Identify which cell holds the provided text, then report its (x, y) central coordinate. 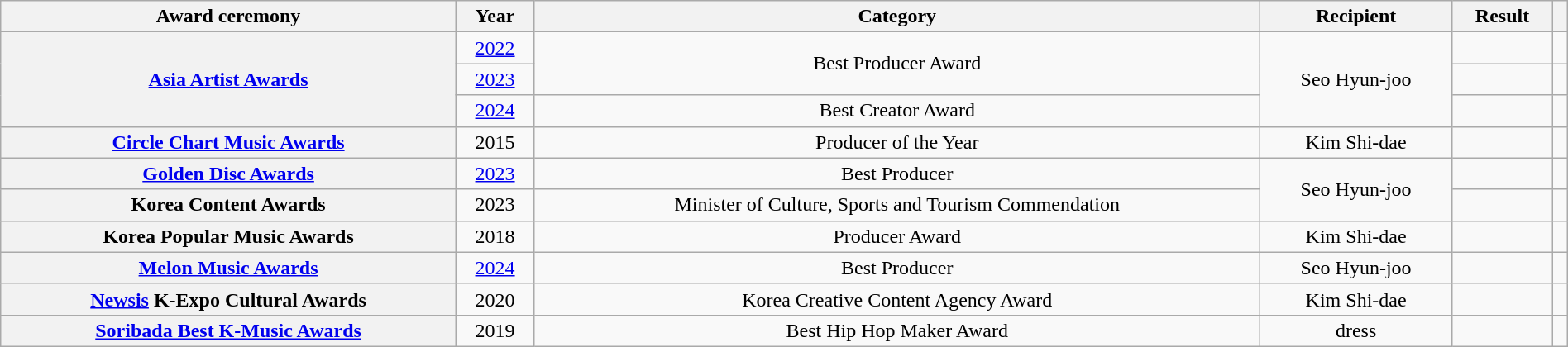
Korea Popular Music Awards (228, 236)
Recipient (1356, 17)
Producer of the Year (897, 142)
Minister of Culture, Sports and Tourism Commendation (897, 205)
Producer Award (897, 236)
Asia Artist Awards (228, 79)
Soribada Best K-Music Awards (228, 330)
Circle Chart Music Awards (228, 142)
Award ceremony (228, 17)
Korea Content Awards (228, 205)
2020 (495, 299)
2018 (495, 236)
Melon Music Awards (228, 268)
2019 (495, 330)
Newsis K-Expo Cultural Awards (228, 299)
Best Hip Hop Maker Award (897, 330)
2015 (495, 142)
Korea Creative Content Agency Award (897, 299)
Best Creator Award (897, 111)
Golden Disc Awards (228, 173)
Result (1502, 17)
Year (495, 17)
Category (897, 17)
dress (1356, 330)
Best Producer Award (897, 64)
2022 (495, 48)
